Return the (X, Y) coordinate for the center point of the cell that contains the specified text.  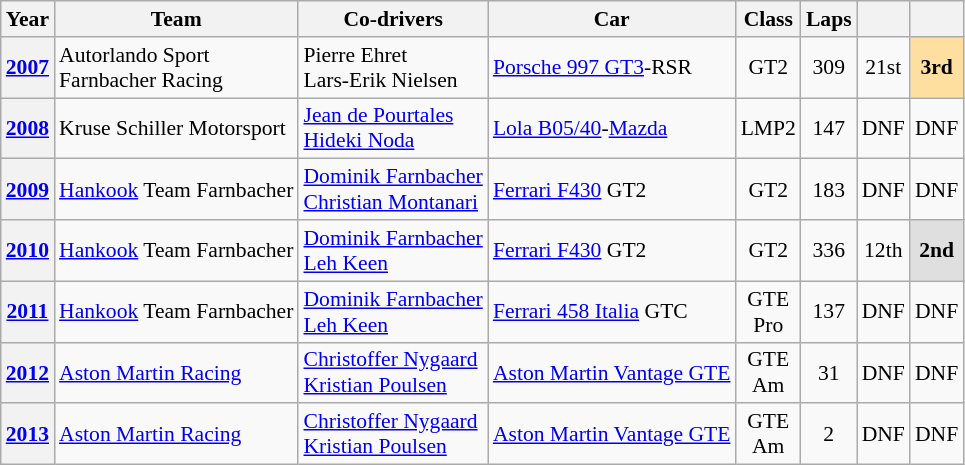
21st (884, 68)
2011 (28, 312)
Kruse Schiller Motorsport (176, 128)
Autorlando Sport Farnbacher Racing (176, 68)
Lola B05/40-Mazda (612, 128)
LMP2 (768, 128)
Pierre Ehret Lars-Erik Nielsen (392, 68)
2013 (28, 434)
2 (829, 434)
31 (829, 372)
Class (768, 19)
2nd (936, 250)
147 (829, 128)
Dominik Farnbacher Christian Montanari (392, 190)
2007 (28, 68)
2009 (28, 190)
3rd (936, 68)
Porsche 997 GT3-RSR (612, 68)
Jean de Pourtales Hideki Noda (392, 128)
Year (28, 19)
Laps (829, 19)
Co-drivers (392, 19)
Team (176, 19)
2010 (28, 250)
GTEPro (768, 312)
137 (829, 312)
Ferrari 458 Italia GTC (612, 312)
12th (884, 250)
309 (829, 68)
2012 (28, 372)
Car (612, 19)
336 (829, 250)
183 (829, 190)
2008 (28, 128)
